Find where the given text appears and provide that cell's center as (X, Y) coordinate. 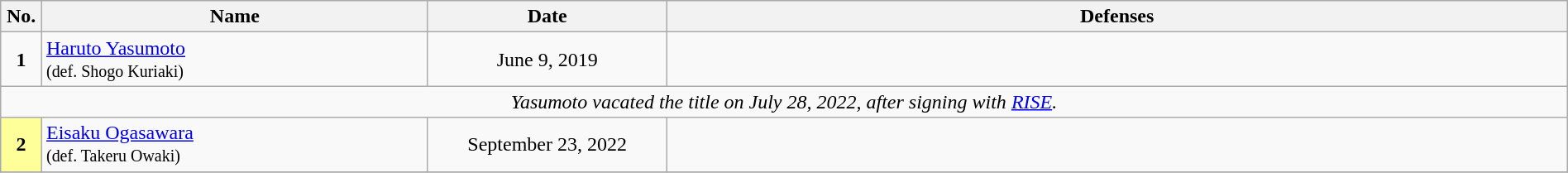
Yasumoto vacated the title on July 28, 2022, after signing with RISE. (784, 102)
2 (22, 144)
Name (235, 17)
June 9, 2019 (547, 60)
Date (547, 17)
Defenses (1116, 17)
Eisaku Ogasawara (def. Takeru Owaki) (235, 144)
No. (22, 17)
September 23, 2022 (547, 144)
Haruto Yasumoto (def. Shogo Kuriaki) (235, 60)
1 (22, 60)
